Provide the [X, Y] coordinate of the cell's center where the given text is located.  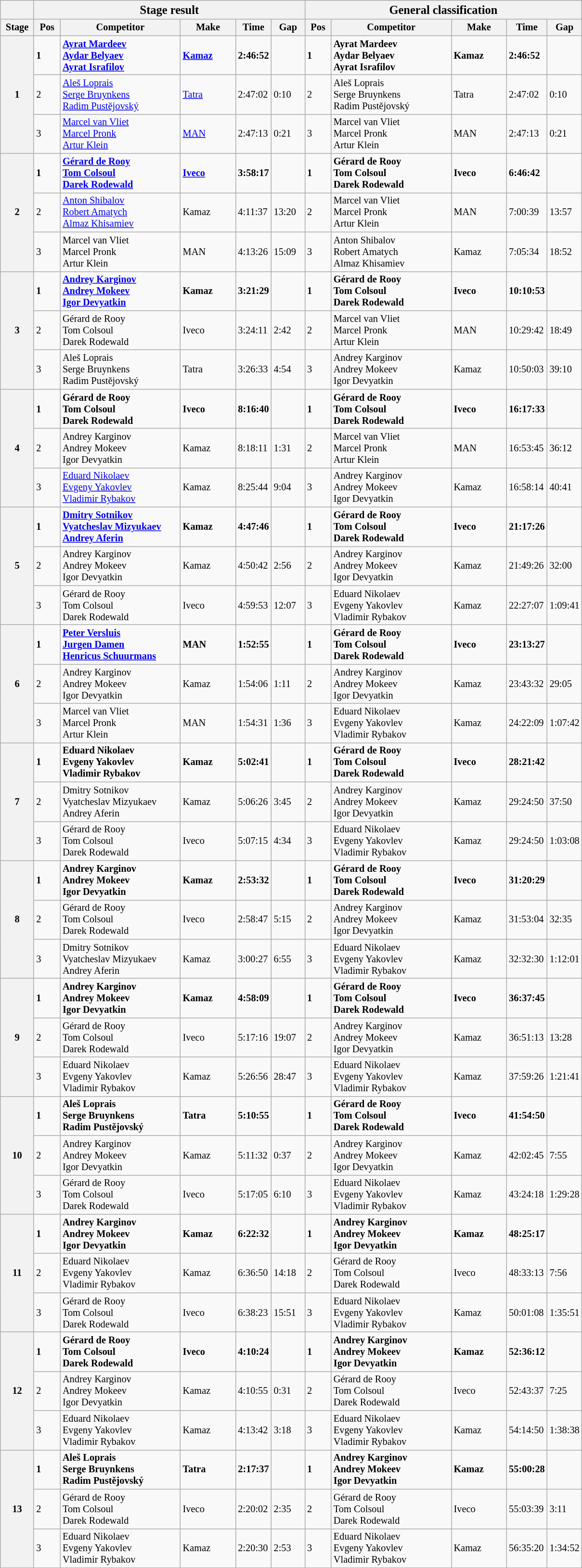
3:00:27 [253, 959]
36:12 [565, 448]
42:02:45 [527, 1155]
3:45 [288, 802]
18:52 [565, 252]
55:00:28 [527, 1469]
5:17:16 [253, 1037]
40:41 [565, 487]
2:20:02 [253, 1509]
4:58:09 [253, 998]
1:35:51 [565, 1313]
18:49 [565, 330]
9:04 [288, 487]
1:11 [288, 684]
6:22:32 [253, 1234]
10 [17, 1155]
3:11 [565, 1509]
7:00:39 [527, 212]
3:21:29 [253, 291]
7:56 [565, 1273]
6:38:23 [253, 1313]
6:10 [288, 1195]
6:55 [288, 959]
4:34 [288, 841]
7:25 [565, 1391]
32:00 [565, 566]
52:43:37 [527, 1391]
4:54 [288, 370]
36:37:45 [527, 998]
6 [17, 683]
1:54:31 [253, 723]
2:53:32 [253, 880]
1:31 [288, 448]
3:18 [288, 1430]
11 [17, 1273]
7:05:34 [527, 252]
15:51 [288, 1313]
16:53:45 [527, 448]
Stage [17, 27]
32:35 [565, 919]
8:16:40 [253, 409]
8:18:11 [253, 448]
8 [17, 919]
1:12:01 [565, 959]
56:35:20 [527, 1548]
31:20:29 [527, 880]
4:10:24 [253, 1351]
Stage result [169, 10]
3:58:17 [253, 173]
4:10:55 [253, 1391]
1:52:55 [253, 644]
1:07:42 [565, 723]
12 [17, 1390]
23:13:27 [527, 644]
31:53:04 [527, 919]
1:34:52 [565, 1548]
21:49:26 [527, 566]
3:26:33 [253, 370]
19:07 [288, 1037]
5:11:32 [253, 1155]
4:11:37 [253, 212]
2:53 [288, 1548]
4:50:42 [253, 566]
13:20 [288, 212]
5:26:56 [253, 1077]
1:21:41 [565, 1077]
13:28 [565, 1037]
2:35 [288, 1509]
5:17:05 [253, 1195]
32:32:30 [527, 959]
4:13:26 [253, 252]
9 [17, 1037]
2:56 [288, 566]
37:59:26 [527, 1077]
5 [17, 566]
1:36 [288, 723]
22:27:07 [527, 605]
4 [17, 448]
General classification [443, 10]
54:14:50 [527, 1430]
10:10:53 [527, 291]
28:47 [288, 1077]
Peter Versluis Jurgen Damen Henricus Schuurmans [120, 644]
14:18 [288, 1273]
2:58:47 [253, 919]
5:06:26 [253, 802]
29:05 [565, 684]
5:10:55 [253, 1116]
21:17:26 [527, 527]
4:13:42 [253, 1430]
7 [17, 802]
13:57 [565, 212]
8:25:44 [253, 487]
0:37 [288, 1155]
36:51:13 [527, 1037]
16:58:14 [527, 487]
52:36:12 [527, 1351]
3:24:11 [253, 330]
10:50:03 [527, 370]
5:02:41 [253, 762]
7:55 [565, 1155]
5:07:15 [253, 841]
23:43:32 [527, 684]
55:03:39 [527, 1509]
1:38:38 [565, 1430]
37:50 [565, 802]
16:17:33 [527, 409]
1:09:41 [565, 605]
0:31 [288, 1391]
2:20:30 [253, 1548]
4:59:53 [253, 605]
39:10 [565, 370]
2:42 [288, 330]
48:33:13 [527, 1273]
1:03:08 [565, 841]
12:07 [288, 605]
41:54:50 [527, 1116]
4:47:46 [253, 527]
15:09 [288, 252]
10:29:42 [527, 330]
48:25:17 [527, 1234]
6:36:50 [253, 1273]
1:54:06 [253, 684]
50:01:08 [527, 1313]
43:24:18 [527, 1195]
2:17:37 [253, 1469]
1:29:28 [565, 1195]
13 [17, 1509]
5:15 [288, 919]
28:21:42 [527, 762]
24:22:09 [527, 723]
6:46:42 [527, 173]
